Return [x, y] of the center of cell containing provided text 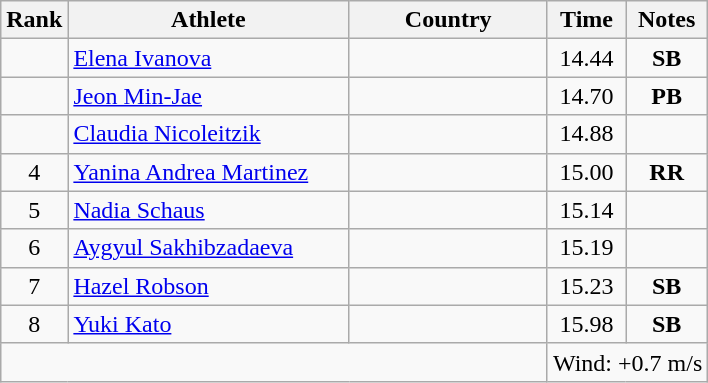
Yanina Andrea Martinez [208, 172]
Athlete [208, 20]
Hazel Robson [208, 286]
8 [34, 324]
15.98 [586, 324]
Elena Ivanova [208, 58]
Wind: +0.7 m/s [627, 362]
15.23 [586, 286]
14.88 [586, 134]
4 [34, 172]
Yuki Kato [208, 324]
RR [667, 172]
Rank [34, 20]
14.44 [586, 58]
Jeon Min-Jae [208, 96]
Time [586, 20]
5 [34, 210]
15.14 [586, 210]
14.70 [586, 96]
Claudia Nicoleitzik [208, 134]
PB [667, 96]
Country [448, 20]
15.19 [586, 248]
15.00 [586, 172]
7 [34, 286]
6 [34, 248]
Aygyul Sakhibzadaeva [208, 248]
Notes [667, 20]
Nadia Schaus [208, 210]
